Determine the (x, y) coordinate at the center of the cell enclosing the given text.  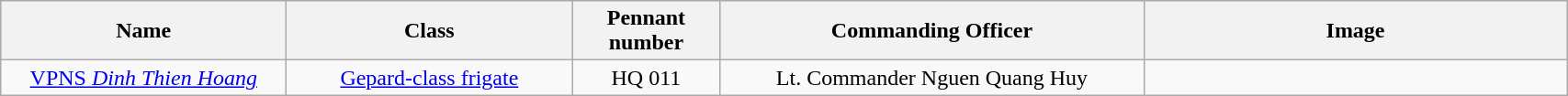
Class (430, 31)
Lt. Commander Nguen Quang Huy (931, 78)
Gepard-class frigate (430, 78)
Image (1356, 31)
Pennant number (647, 31)
Name (143, 31)
Commanding Officer (931, 31)
VPNS Dinh Thien Hoang (143, 78)
HQ 011 (647, 78)
